Pinpoint the cell where the given text exists, returning its (X, Y) midpoint coordinate. 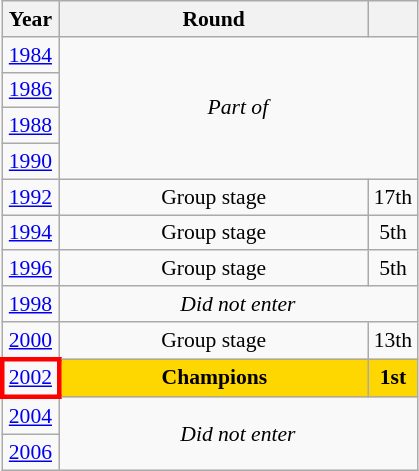
1st (394, 378)
2000 (30, 340)
Year (30, 19)
2002 (30, 378)
1986 (30, 90)
2006 (30, 453)
2004 (30, 416)
1988 (30, 126)
13th (394, 340)
17th (394, 197)
1984 (30, 55)
1998 (30, 304)
1992 (30, 197)
1994 (30, 233)
Round (214, 19)
Champions (214, 378)
Part of (238, 108)
1990 (30, 162)
1996 (30, 269)
